Output the [x, y] coordinate of the center of the cell containing the given text.  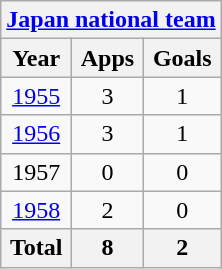
Apps [108, 58]
Goals [182, 58]
8 [108, 248]
1958 [36, 210]
Total [36, 248]
1957 [36, 172]
Japan national team [111, 20]
1956 [36, 134]
Year [36, 58]
1955 [36, 96]
